For the text-containing cell, return its midpoint in (x, y) coordinate format. 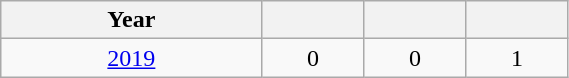
2019 (132, 58)
1 (517, 58)
Year (132, 20)
